Return the [x, y] coordinate for the center point of the cell that contains the specified text.  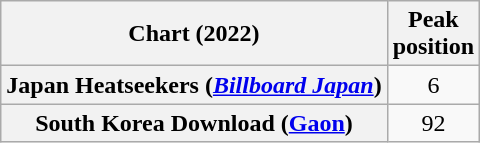
South Korea Download (Gaon) [194, 123]
Peakposition [433, 34]
92 [433, 123]
Japan Heatseekers (Billboard Japan) [194, 85]
6 [433, 85]
Chart (2022) [194, 34]
